From the cell containing the given text, extract its center point as [x, y] coordinate. 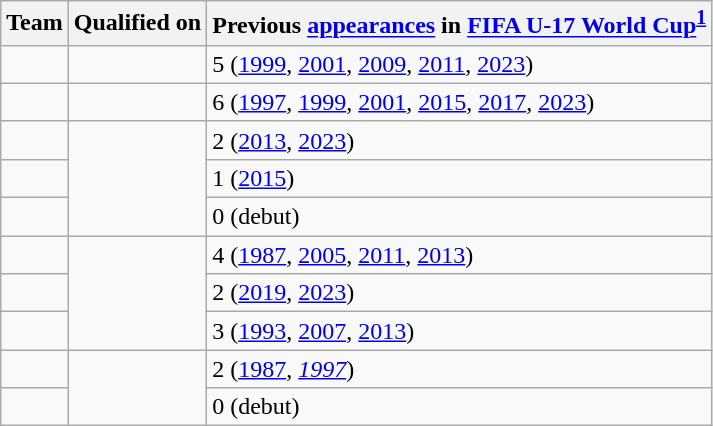
Previous appearances in FIFA U-17 World Cup1 [460, 24]
5 (1999, 2001, 2009, 2011, 2023) [460, 64]
4 (1987, 2005, 2011, 2013) [460, 255]
Qualified on [137, 24]
1 (2015) [460, 178]
2 (1987, 1997) [460, 369]
3 (1993, 2007, 2013) [460, 331]
2 (2013, 2023) [460, 140]
Team [35, 24]
6 (1997, 1999, 2001, 2015, 2017, 2023) [460, 102]
2 (2019, 2023) [460, 293]
